Provide the (X, Y) coordinate of the cell's center where the given text is located.  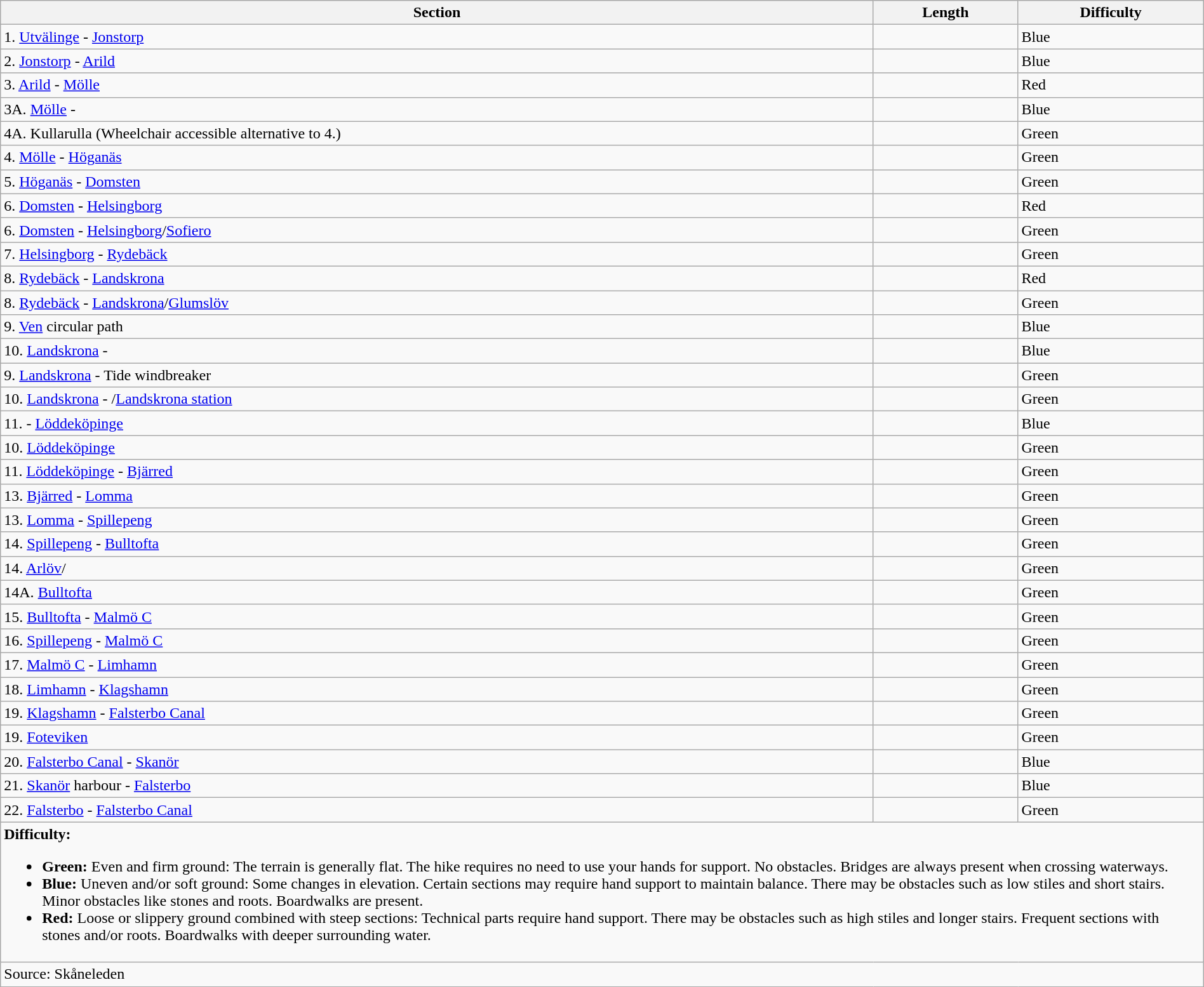
1. Utvälinge - Jonstorp (437, 37)
2. Jonstorp - Arild (437, 61)
7. Helsingborg - Rydebäck (437, 254)
3A. Mölle - (437, 109)
13. Lomma - Spillepeng (437, 520)
8. Rydebäck - Landskrona (437, 278)
15. Bulltofta - Malmö C (437, 616)
21. Skanör harbour - Falsterbo (437, 786)
11. - Löddeköpinge (437, 423)
20. Falsterbo Canal - Skanör (437, 762)
13. Bjärred - Lomma (437, 496)
3. Arild - Mölle (437, 85)
14. Spillepeng - Bulltofta (437, 544)
10. Landskrona - /Landskrona station (437, 399)
8. Rydebäck - Landskrona/Glumslöv (437, 303)
17. Malmö C - Limhamn (437, 665)
Difficulty (1111, 13)
14A. Bulltofta (437, 592)
4A. Kullarulla (Wheelchair accessible alternative to 4.) (437, 133)
14. Arlöv/ (437, 568)
9. Ven circular path (437, 327)
9. Landskrona - Tide windbreaker (437, 375)
19. Foteviken (437, 738)
Source: Skåneleden (602, 974)
10. Löddeköpinge (437, 447)
11. Löddeköpinge - Bjärred (437, 472)
10. Landskrona - (437, 351)
18. Limhamn - Klagshamn (437, 689)
6. Domsten - Helsingborg/Sofiero (437, 230)
19. Klagshamn - Falsterbo Canal (437, 713)
16. Spillepeng - Malmö C (437, 640)
4. Mölle - Höganäs (437, 157)
Section (437, 13)
5. Höganäs - Domsten (437, 182)
Length (946, 13)
22. Falsterbo - Falsterbo Canal (437, 810)
6. Domsten - Helsingborg (437, 206)
